Determine the (X, Y) coordinate at the center of the cell enclosing the given text.  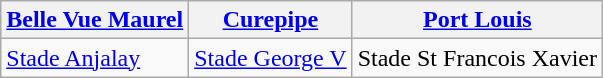
Stade St Francois Xavier (477, 58)
Port Louis (477, 20)
Stade Anjalay (95, 58)
Belle Vue Maurel (95, 20)
Curepipe (270, 20)
Stade George V (270, 58)
